Capture the cell that displays the provided text and extract its [X, Y] central coordinate. 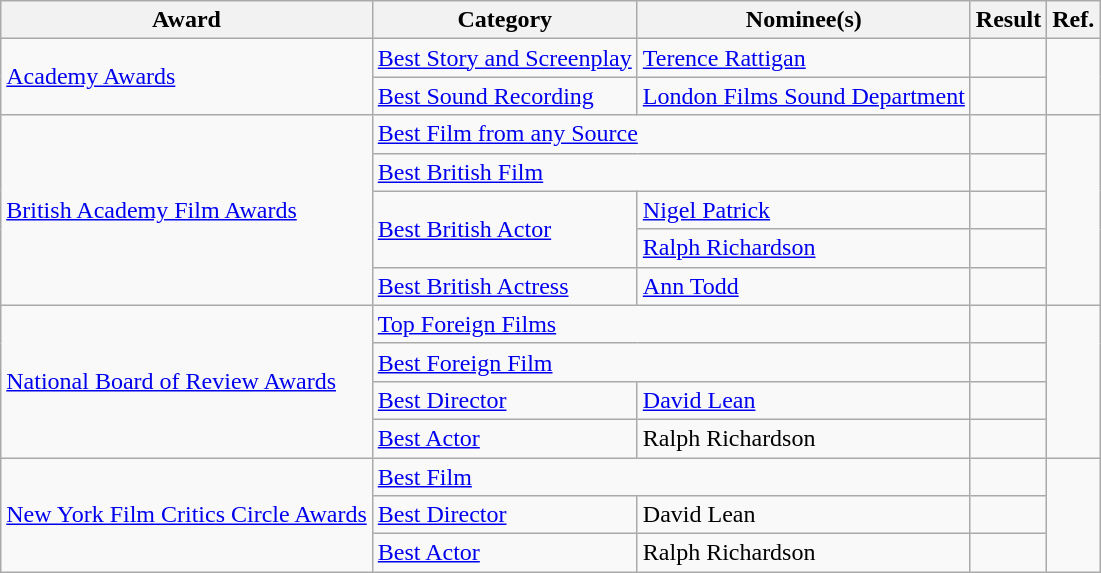
Result [1008, 20]
National Board of Review Awards [187, 381]
Best British Film [671, 172]
British Academy Film Awards [187, 210]
Award [187, 20]
Best Film [671, 477]
Top Foreign Films [671, 324]
New York Film Critics Circle Awards [187, 515]
Nigel Patrick [804, 210]
Nominee(s) [804, 20]
Ref. [1074, 20]
Terence Rattigan [804, 58]
Best British Actor [504, 229]
London Films Sound Department [804, 96]
Best Sound Recording [504, 96]
Best Film from any Source [671, 134]
Best Story and Screenplay [504, 58]
Best British Actress [504, 286]
Category [504, 20]
Academy Awards [187, 77]
Best Foreign Film [671, 362]
Ann Todd [804, 286]
